Provide the (X, Y) coordinate of the cell's center where the given text is located.  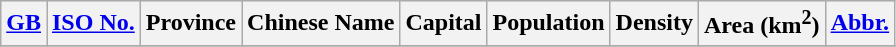
Capital (444, 24)
ISO No. (93, 24)
Density (654, 24)
Area (km2) (762, 24)
Province (190, 24)
Population (548, 24)
Abbr. (860, 24)
Chinese Name (321, 24)
GB (24, 24)
